From the cell containing the given text, extract its center point as (X, Y) coordinate. 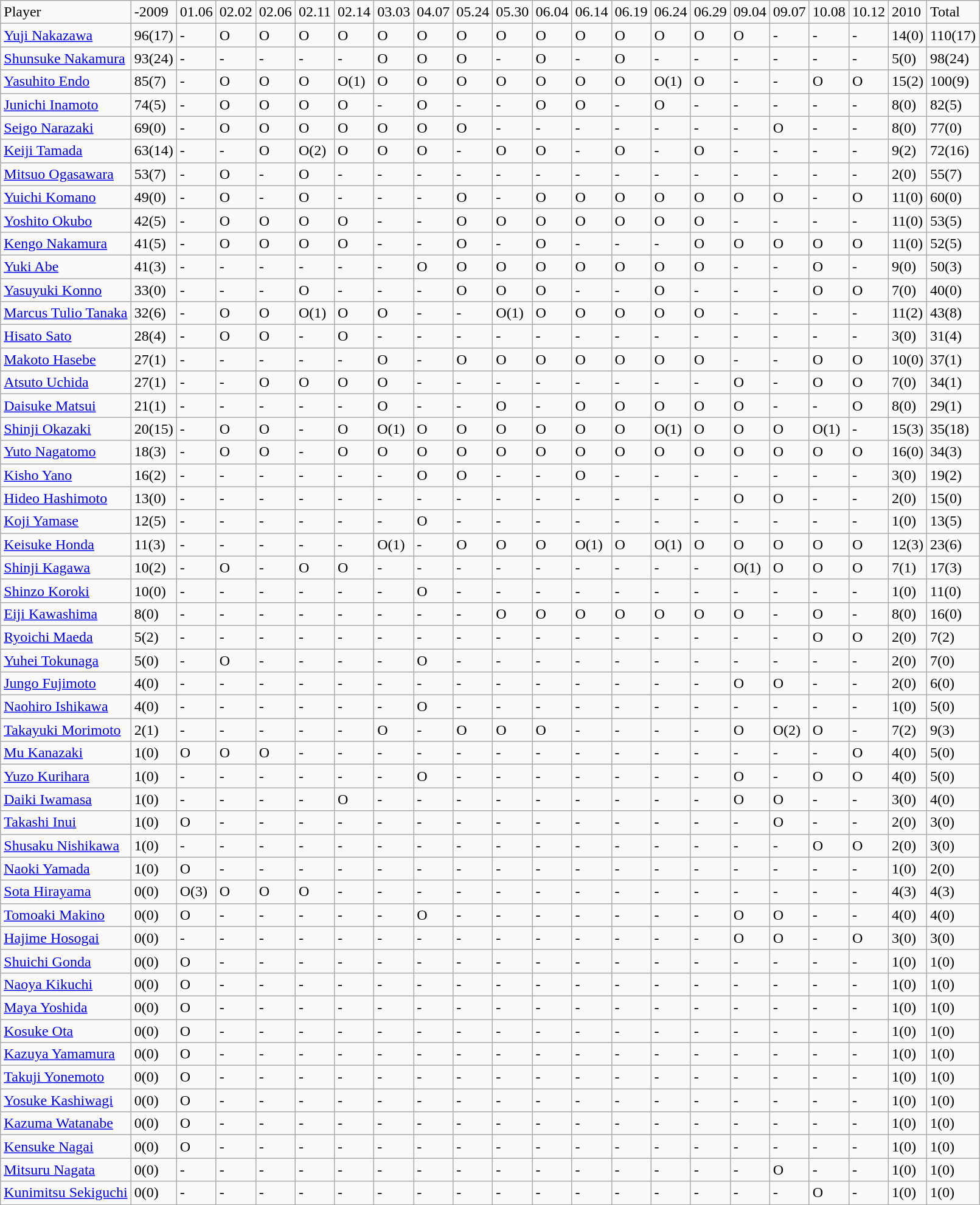
Daisuke Matsui (66, 406)
13(0) (153, 498)
9(2) (908, 151)
02.14 (354, 12)
Atsuto Uchida (66, 383)
41(3) (153, 266)
Shuichi Gonda (66, 961)
100(9) (953, 82)
7(1) (908, 568)
09.07 (790, 12)
Shinzo Koroki (66, 591)
Kensuke Nagai (66, 1147)
06.29 (711, 12)
O(3) (196, 892)
29(1) (953, 406)
Kosuke Ota (66, 1031)
Junichi Inamoto (66, 105)
82(5) (953, 105)
Koji Yamase (66, 521)
37(1) (953, 359)
Yosuke Kashiwagi (66, 1100)
Kunimitsu Sekiguchi (66, 1193)
34(3) (953, 452)
18(3) (153, 452)
110(17) (953, 35)
03.03 (394, 12)
04.07 (433, 12)
31(4) (953, 336)
Marcus Tulio Tanaka (66, 313)
11(3) (153, 544)
15(3) (908, 429)
06.19 (631, 12)
Kengo Nakamura (66, 243)
Seigo Narazaki (66, 128)
Hisato Sato (66, 336)
41(5) (153, 243)
19(2) (953, 475)
01.06 (196, 12)
53(5) (953, 220)
49(0) (153, 197)
Ryoichi Maeda (66, 637)
10.12 (869, 12)
Naohiro Ishikawa (66, 707)
63(14) (153, 151)
Yuji Nakazawa (66, 35)
Yuto Nagatomo (66, 452)
20(15) (153, 429)
93(24) (153, 58)
9(0) (908, 266)
60(0) (953, 197)
13(5) (953, 521)
02.02 (236, 12)
6(0) (953, 684)
06.04 (552, 12)
16(2) (153, 475)
Yasuhito Endo (66, 82)
Yuichi Komano (66, 197)
Naoki Yamada (66, 869)
42(5) (153, 220)
Yuhei Tokunaga (66, 660)
Jungo Fujimoto (66, 684)
Hajime Hosogai (66, 938)
28(4) (153, 336)
74(5) (153, 105)
Shunsuke Nakamura (66, 58)
05.30 (512, 12)
Keiji Tamada (66, 151)
Yuki Abe (66, 266)
06.24 (670, 12)
53(7) (153, 174)
Maya Yoshida (66, 1007)
10(2) (153, 568)
72(16) (953, 151)
9(3) (953, 730)
15(0) (953, 498)
35(18) (953, 429)
Tomoaki Makino (66, 915)
02.06 (275, 12)
Yoshito Okubo (66, 220)
43(8) (953, 313)
85(7) (153, 82)
14(0) (908, 35)
2010 (908, 12)
32(6) (153, 313)
02.11 (315, 12)
11(2) (908, 313)
96(17) (153, 35)
55(7) (953, 174)
06.14 (591, 12)
05.24 (473, 12)
Eiji Kawashima (66, 614)
Sota Hirayama (66, 892)
Keisuke Honda (66, 544)
09.04 (749, 12)
Yuzo Kurihara (66, 776)
2(1) (153, 730)
10.08 (829, 12)
40(0) (953, 290)
Mu Kanazaki (66, 753)
Takuji Yonemoto (66, 1077)
Hideo Hashimoto (66, 498)
33(0) (153, 290)
17(3) (953, 568)
Player (66, 12)
Kisho Yano (66, 475)
Shinji Kagawa (66, 568)
23(6) (953, 544)
Takayuki Morimoto (66, 730)
34(1) (953, 383)
Makoto Hasebe (66, 359)
-2009 (153, 12)
50(3) (953, 266)
12(3) (908, 544)
Kazuya Yamamura (66, 1054)
5(2) (153, 637)
Mitsuru Nagata (66, 1170)
Takashi Inui (66, 822)
12(5) (153, 521)
Total (953, 12)
77(0) (953, 128)
Naoya Kikuchi (66, 984)
52(5) (953, 243)
Shinji Okazaki (66, 429)
Shusaku Nishikawa (66, 846)
98(24) (953, 58)
Kazuma Watanabe (66, 1123)
69(0) (153, 128)
Mitsuo Ogasawara (66, 174)
Daiki Iwamasa (66, 799)
Yasuyuki Konno (66, 290)
21(1) (153, 406)
15(2) (908, 82)
